Output the (X, Y) coordinate of the center of the cell containing the given text.  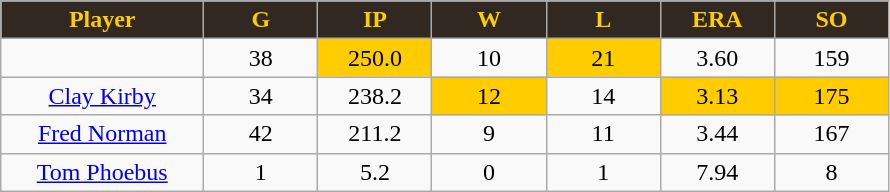
211.2 (375, 134)
250.0 (375, 58)
Tom Phoebus (102, 172)
34 (261, 96)
7.94 (717, 172)
8 (831, 172)
42 (261, 134)
Fred Norman (102, 134)
ERA (717, 20)
G (261, 20)
12 (489, 96)
IP (375, 20)
175 (831, 96)
SO (831, 20)
Player (102, 20)
21 (603, 58)
Clay Kirby (102, 96)
14 (603, 96)
9 (489, 134)
238.2 (375, 96)
5.2 (375, 172)
3.13 (717, 96)
W (489, 20)
3.60 (717, 58)
3.44 (717, 134)
11 (603, 134)
38 (261, 58)
0 (489, 172)
159 (831, 58)
L (603, 20)
10 (489, 58)
167 (831, 134)
